Determine the [x, y] coordinate at the center of the cell enclosing the given text.  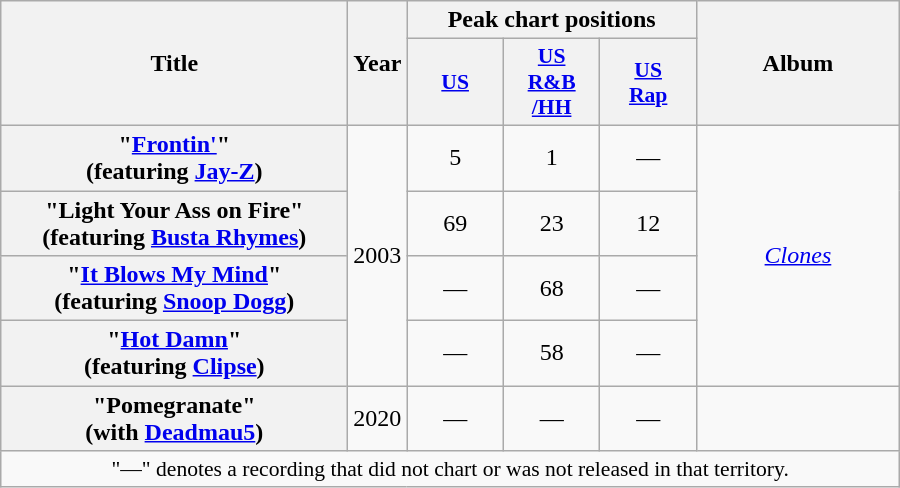
23 [552, 222]
2003 [378, 255]
US [456, 82]
69 [456, 222]
"Light Your Ass on Fire"(featuring Busta Rhymes) [174, 222]
1 [552, 158]
12 [648, 222]
5 [456, 158]
Peak chart positions [552, 20]
"Frontin'"(featuring Jay-Z) [174, 158]
Clones [798, 255]
USR&B/HH [552, 82]
USRap [648, 82]
Title [174, 64]
58 [552, 354]
"Hot Damn"(featuring Clipse) [174, 354]
"Pomegranate" (with Deadmau5) [174, 418]
68 [552, 288]
"—" denotes a recording that did not chart or was not released in that territory. [450, 469]
Year [378, 64]
"It Blows My Mind"(featuring Snoop Dogg) [174, 288]
Album [798, 64]
2020 [378, 418]
